Pinpoint the cell where the given text exists, returning its [x, y] midpoint coordinate. 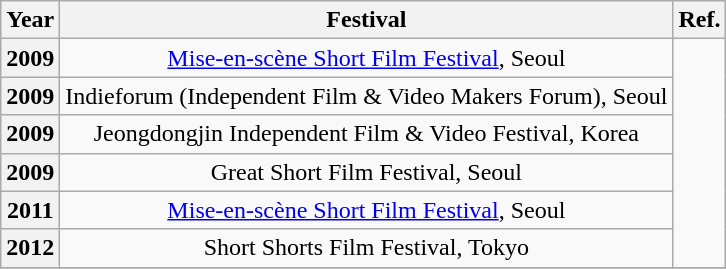
Jeongdongjin Independent Film & Video Festival, Korea [366, 134]
2012 [30, 248]
Great Short Film Festival, Seoul [366, 172]
Year [30, 20]
Ref. [700, 20]
Indieforum (Independent Film & Video Makers Forum), Seoul [366, 96]
Short Shorts Film Festival, Tokyo [366, 248]
2011 [30, 210]
Festival [366, 20]
